Scan for the cell matching the given text and deliver its (x, y) coordinate at center. 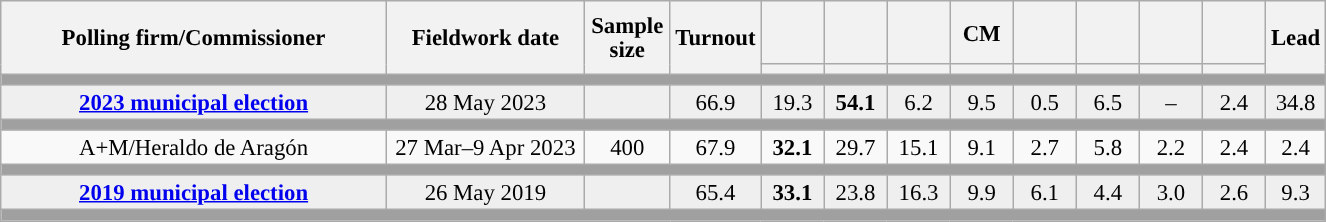
0.5 (1044, 102)
34.8 (1296, 102)
400 (627, 148)
2.7 (1044, 148)
9.9 (982, 194)
9.1 (982, 148)
9.3 (1296, 194)
2019 municipal election (194, 194)
2.2 (1170, 148)
32.1 (792, 148)
– (1170, 102)
6.5 (1108, 102)
Sample size (627, 38)
54.1 (856, 102)
66.9 (716, 102)
6.1 (1044, 194)
2.6 (1234, 194)
Fieldwork date (485, 38)
29.7 (856, 148)
9.5 (982, 102)
Turnout (716, 38)
Polling firm/Commissioner (194, 38)
16.3 (918, 194)
19.3 (792, 102)
CM (982, 32)
2023 municipal election (194, 102)
23.8 (856, 194)
Lead (1296, 38)
15.1 (918, 148)
33.1 (792, 194)
65.4 (716, 194)
A+M/Heraldo de Aragón (194, 148)
27 Mar–9 Apr 2023 (485, 148)
67.9 (716, 148)
5.8 (1108, 148)
6.2 (918, 102)
28 May 2023 (485, 102)
3.0 (1170, 194)
4.4 (1108, 194)
26 May 2019 (485, 194)
